Detect which cell encompasses the target text, then output its (x, y) center coordinate. 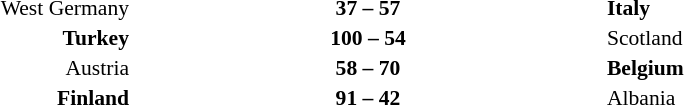
100 – 54 (368, 38)
58 – 70 (368, 68)
